For the text-containing cell, return its midpoint in (X, Y) coordinate format. 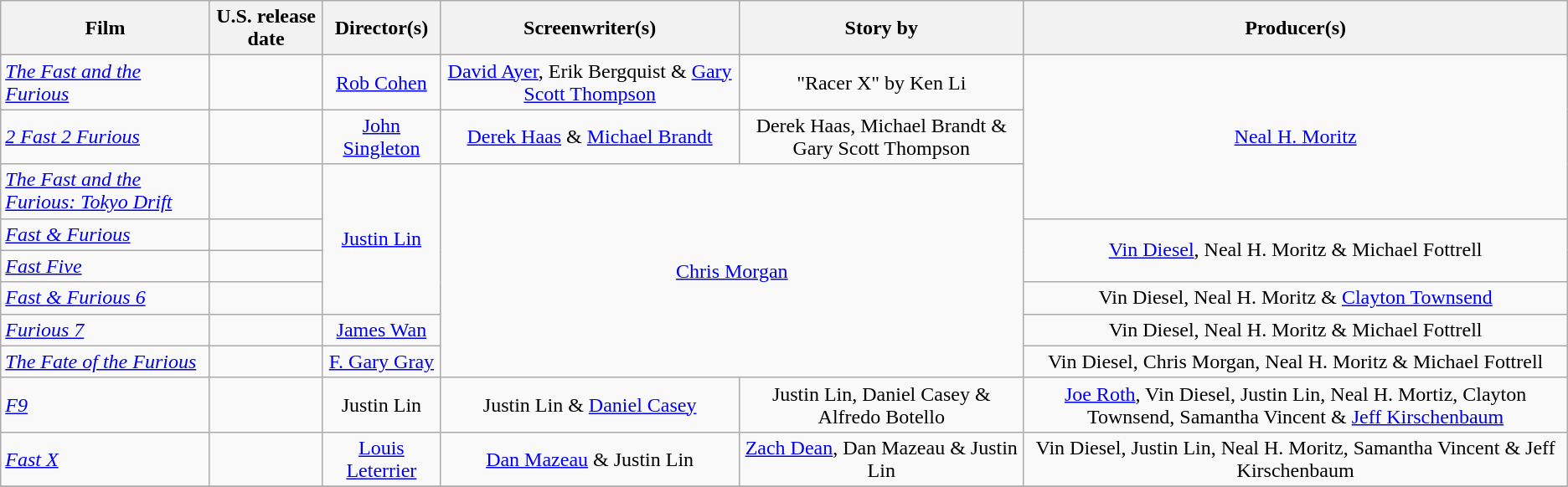
Justin Lin & Daniel Casey (590, 405)
David Ayer, Erik Bergquist & Gary Scott Thompson (590, 82)
Fast Five (106, 266)
Vin Diesel, Chris Morgan, Neal H. Moritz & Michael Fottrell (1295, 361)
Rob Cohen (382, 82)
Derek Haas, Michael Brandt & Gary Scott Thompson (881, 137)
Dan Mazeau & Justin Lin (590, 459)
Joe Roth, Vin Diesel, Justin Lin, Neal H. Mortiz, Clayton Townsend, Samantha Vincent & Jeff Kirschenbaum (1295, 405)
Story by (881, 28)
F. Gary Gray (382, 361)
Chris Morgan (732, 271)
James Wan (382, 330)
The Fast and the Furious (106, 82)
Zach Dean, Dan Mazeau & Justin Lin (881, 459)
John Singleton (382, 137)
Fast & Furious (106, 234)
Vin Diesel, Neal H. Moritz & Clayton Townsend (1295, 298)
Fast & Furious 6 (106, 298)
"Racer X" by Ken Li (881, 82)
Vin Diesel, Justin Lin, Neal H. Moritz, Samantha Vincent & Jeff Kirschenbaum (1295, 459)
Justin Lin, Daniel Casey & Alfredo Botello (881, 405)
Neal H. Moritz (1295, 137)
F9 (106, 405)
Derek Haas & Michael Brandt (590, 137)
Louis Leterrier (382, 459)
Film (106, 28)
The Fate of the Furious (106, 361)
U.S. release date (266, 28)
Screenwriter(s) (590, 28)
Producer(s) (1295, 28)
Fast X (106, 459)
Director(s) (382, 28)
2 Fast 2 Furious (106, 137)
Furious 7 (106, 330)
The Fast and the Furious: Tokyo Drift (106, 191)
